Pinpoint the cell where the given text exists, returning its (X, Y) midpoint coordinate. 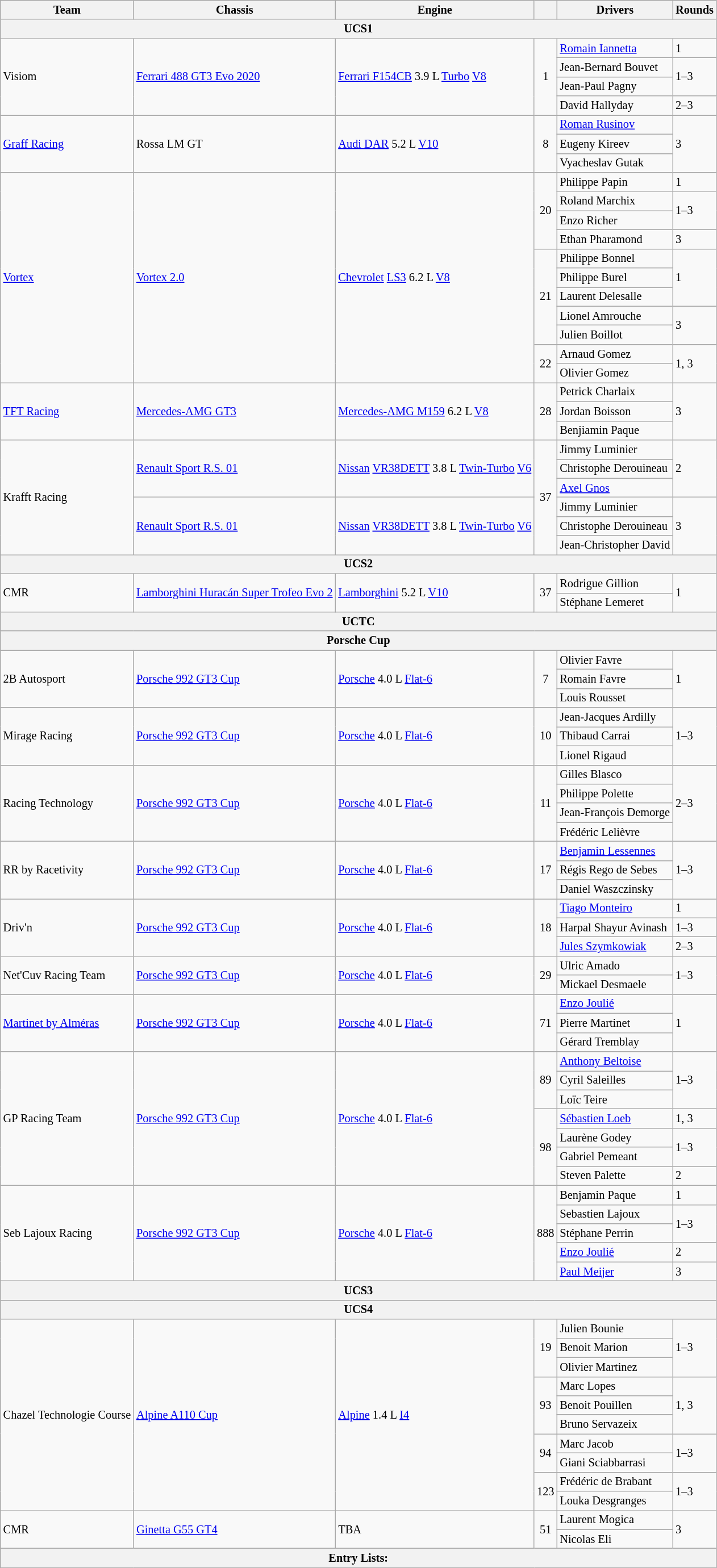
Alpine 1.4 L I4 (435, 1415)
Porsche Cup (358, 641)
Gilles Blasco (615, 775)
Ferrari F154CB 3.9 L Turbo V8 (435, 77)
RR by Racetivity (67, 870)
Jean-Bernard Bouvet (615, 67)
Martinet by Alméras (67, 1022)
Lamborghini Huracán Super Trofeo Evo 2 (234, 593)
Eugeny Kireev (615, 144)
UCS3 (358, 1290)
17 (545, 870)
Mercedes-AMG M159 6.2 L V8 (435, 411)
Laurent Mogica (615, 1520)
Anthony Beltoise (615, 1061)
Team (67, 10)
Olivier Gomez (615, 373)
Stéphane Perrin (615, 1233)
Lionel Amrouche (615, 316)
Benjamin Paque (615, 1195)
Benoit Pouillen (615, 1405)
Ginetta G55 GT4 (234, 1529)
Marc Lopes (615, 1386)
Jean-François Demorge (615, 813)
Ulric Amado (615, 965)
20 (545, 210)
Jean-Paul Pagny (615, 86)
Steven Palette (615, 1176)
7 (545, 679)
TFT Racing (67, 411)
GP Racing Team (67, 1118)
Lionel Rigaud (615, 755)
Rossa LM GT (234, 143)
Axel Gnos (615, 488)
UCS1 (358, 29)
11 (545, 803)
Marc Jacob (615, 1444)
Roland Marchix (615, 201)
TBA (435, 1529)
Entry Lists: (358, 1558)
UCS4 (358, 1310)
Driv'n (67, 927)
8 (545, 143)
Stéphane Lemeret (615, 603)
Benjiamin Paque (615, 430)
Nicolas Eli (615, 1539)
Roman Rusinov (615, 124)
Benoit Marion (615, 1348)
Gabriel Pemeant (615, 1157)
Mirage Racing (67, 736)
Olivier Martinez (615, 1367)
Philippe Polette (615, 793)
Chevrolet LS3 6.2 L V8 (435, 277)
Bruno Servazeix (615, 1424)
Seb Lajoux Racing (67, 1233)
Pierre Martinet (615, 1023)
Giani Sciabbarrasi (615, 1462)
Engine (435, 10)
29 (545, 975)
Julien Boillot (615, 334)
Alpine A110 Cup (234, 1415)
Graff Racing (67, 143)
Chassis (234, 10)
Jules Szymkowiak (615, 947)
Mercedes-AMG GT3 (234, 411)
Olivier Favre (615, 660)
Mickael Desmaele (615, 985)
Laurène Godey (615, 1138)
Vyacheslav Gutak (615, 163)
Jean-Jacques Ardilly (615, 717)
Paul Meijer (615, 1272)
Rounds (694, 10)
Tiago Monteiro (615, 908)
93 (545, 1405)
Sébastien Loeb (615, 1118)
19 (545, 1348)
71 (545, 1022)
Thibaud Carrai (615, 736)
89 (545, 1080)
Romain Iannetta (615, 48)
28 (545, 411)
Sebastien Lajoux (615, 1214)
Gérard Tremblay (615, 1042)
10 (545, 736)
Ethan Pharamond (615, 239)
Drivers (615, 10)
94 (545, 1453)
Laurent Delesalle (615, 296)
Louka Desgranges (615, 1501)
22 (545, 363)
Petrick Charlaix (615, 392)
Loïc Teire (615, 1099)
Frédéric de Brabant (615, 1482)
2B Autosport (67, 679)
123 (545, 1491)
Romain Favre (615, 679)
Benjamin Lessennes (615, 851)
98 (545, 1147)
Julien Bounie (615, 1329)
Louis Rousset (615, 698)
Vortex 2.0 (234, 277)
Rodrigue Gillion (615, 583)
Krafft Racing (67, 497)
Visiom (67, 77)
18 (545, 927)
Daniel Waszczinsky (615, 889)
Jordan Boisson (615, 411)
Lamborghini 5.2 L V10 (435, 593)
Racing Technology (67, 803)
Philippe Bonnel (615, 258)
David Hallyday (615, 106)
UCS2 (358, 564)
Audi DAR 5.2 L V10 (435, 143)
888 (545, 1233)
Frédéric Lelièvre (615, 832)
Vortex (67, 277)
51 (545, 1529)
Ferrari 488 GT3 Evo 2020 (234, 77)
Arnaud Gomez (615, 354)
Enzo Richer (615, 220)
Jean-Christopher David (615, 545)
Régis Rego de Sebes (615, 870)
Harpal Shayur Avinash (615, 927)
Cyril Saleilles (615, 1080)
Net'Cuv Racing Team (67, 975)
Chazel Technologie Course (67, 1415)
UCTC (358, 621)
Philippe Papin (615, 182)
Philippe Burel (615, 278)
21 (545, 296)
